Return (X, Y) of the center of cell containing provided text 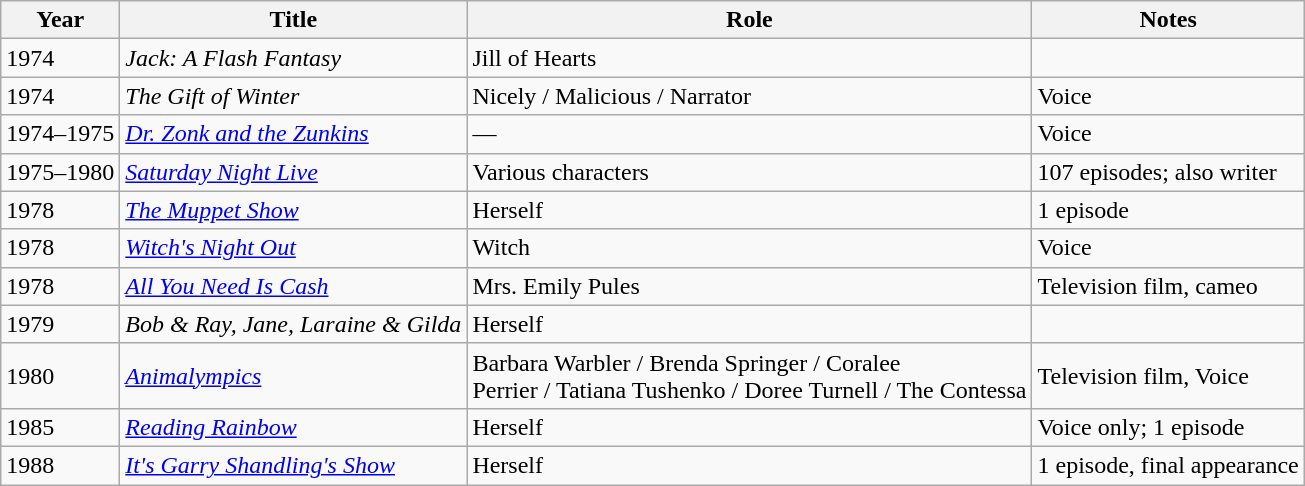
1988 (60, 465)
1985 (60, 427)
Various characters (750, 172)
Witch's Night Out (294, 248)
— (750, 134)
It's Garry Shandling's Show (294, 465)
1980 (60, 376)
The Muppet Show (294, 210)
Saturday Night Live (294, 172)
The Gift of Winter (294, 96)
Year (60, 20)
1975–1980 (60, 172)
1979 (60, 324)
1 episode, final appearance (1168, 465)
Television film, cameo (1168, 286)
Mrs. Emily Pules (750, 286)
Animalympics (294, 376)
Jill of Hearts (750, 58)
Dr. Zonk and the Zunkins (294, 134)
Television film, Voice (1168, 376)
All You Need Is Cash (294, 286)
Reading Rainbow (294, 427)
Voice only; 1 episode (1168, 427)
Bob & Ray, Jane, Laraine & Gilda (294, 324)
1 episode (1168, 210)
107 episodes; also writer (1168, 172)
1974–1975 (60, 134)
Barbara Warbler / Brenda Springer / CoraleePerrier / Tatiana Tushenko / Doree Turnell / The Contessa (750, 376)
Nicely / Malicious / Narrator (750, 96)
Witch (750, 248)
Jack: A Flash Fantasy (294, 58)
Notes (1168, 20)
Role (750, 20)
Title (294, 20)
